Locate the cell with the specified text and output its (x, y) center coordinate. 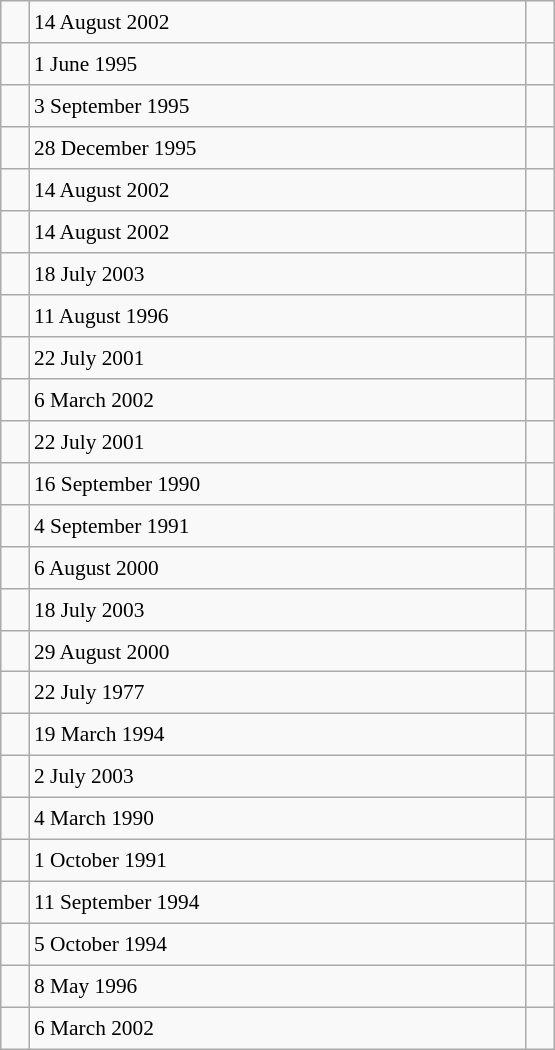
28 December 1995 (278, 148)
3 September 1995 (278, 106)
6 August 2000 (278, 567)
22 July 1977 (278, 693)
29 August 2000 (278, 651)
8 May 1996 (278, 986)
1 June 1995 (278, 64)
1 October 1991 (278, 861)
2 July 2003 (278, 777)
19 March 1994 (278, 735)
11 September 1994 (278, 903)
11 August 1996 (278, 316)
5 October 1994 (278, 945)
4 March 1990 (278, 819)
4 September 1991 (278, 525)
16 September 1990 (278, 483)
